Identify which cell holds the provided text, then report its [X, Y] central coordinate. 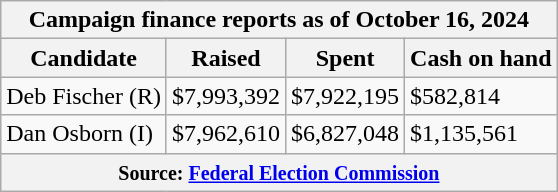
Cash on hand [481, 58]
Raised [226, 58]
Campaign finance reports as of October 16, 2024 [279, 20]
Deb Fischer (R) [84, 96]
Candidate [84, 58]
$6,827,048 [346, 134]
$7,962,610 [226, 134]
Spent [346, 58]
Source: Federal Election Commission [279, 172]
$1,135,561 [481, 134]
$582,814 [481, 96]
$7,922,195 [346, 96]
Dan Osborn (I) [84, 134]
$7,993,392 [226, 96]
